Determine the [x, y] coordinate at the center of the cell enclosing the given text.  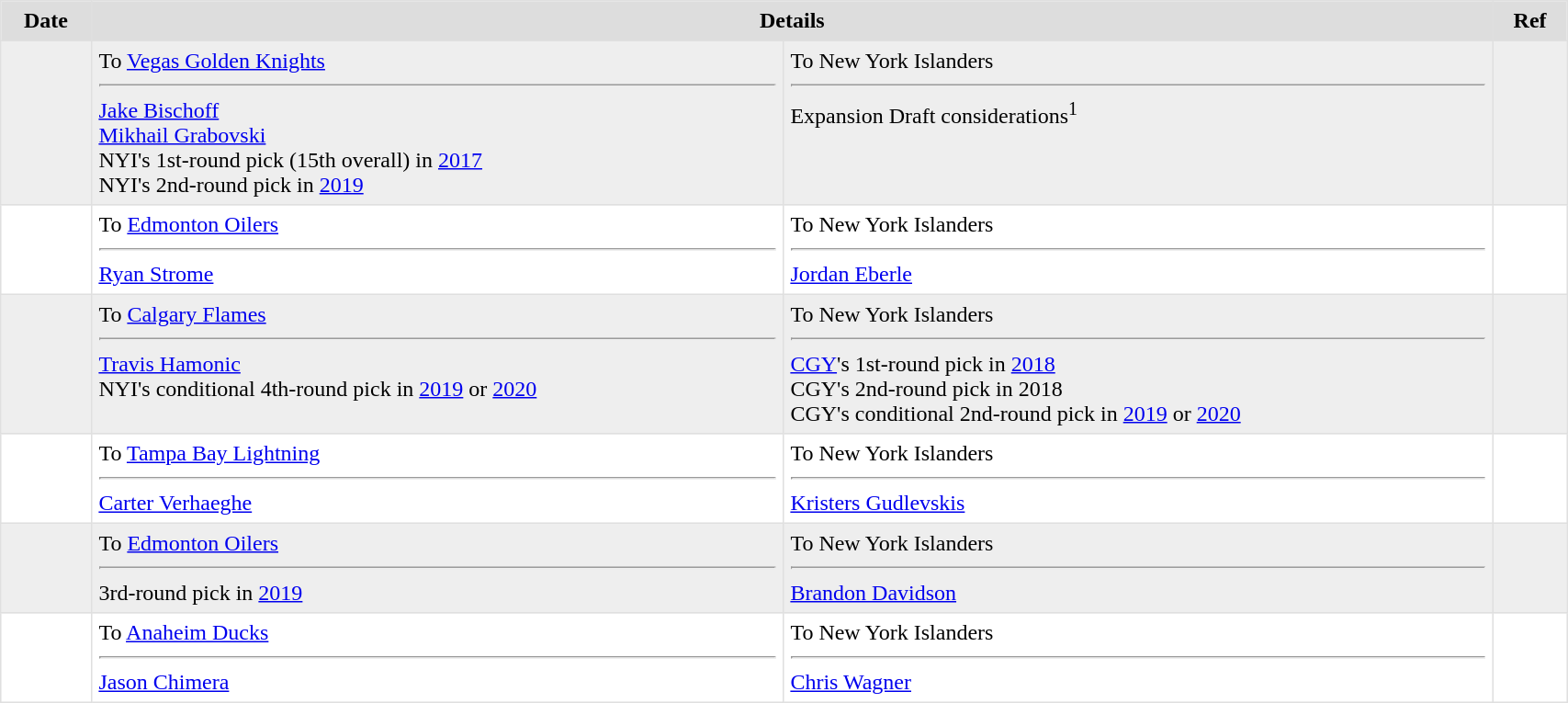
Details [792, 21]
Date [46, 21]
To New York IslandersKristers Gudlevskis [1137, 479]
To New York IslandersJordan Eberle [1137, 250]
To New York IslandersExpansion Draft considerations1 [1137, 122]
To New York IslandersBrandon Davidson [1137, 568]
To Calgary FlamesTravis HamonicNYI's conditional 4th-round pick in 2019 or 2020 [437, 364]
To Tampa Bay LightningCarter Verhaeghe [437, 479]
To Edmonton Oilers3rd-round pick in 2019 [437, 568]
To Vegas Golden KnightsJake BischoffMikhail GrabovskiNYI's 1st-round pick (15th overall) in 2017NYI's 2nd-round pick in 2019 [437, 122]
To New York IslandersChris Wagner [1137, 658]
Ref [1530, 21]
To Edmonton OilersRyan Strome [437, 250]
To Anaheim DucksJason Chimera [437, 658]
To New York IslandersCGY's 1st-round pick in 2018CGY's 2nd-round pick in 2018CGY's conditional 2nd-round pick in 2019 or 2020 [1137, 364]
